Detect which cell encompasses the target text, then output its [X, Y] center coordinate. 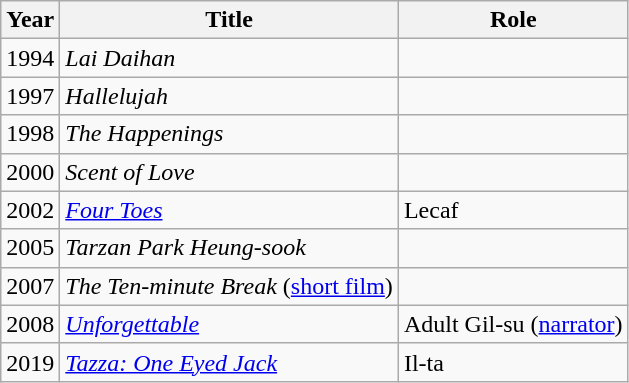
The Ten-minute Break (short film) [230, 286]
1994 [30, 58]
Adult Gil-su (narrator) [513, 324]
Unforgettable [230, 324]
2002 [30, 210]
The Happenings [230, 134]
2000 [30, 172]
2005 [30, 248]
Scent of Love [230, 172]
Tazza: One Eyed Jack [230, 362]
Four Toes [230, 210]
2008 [30, 324]
Year [30, 20]
1998 [30, 134]
Il-ta [513, 362]
2019 [30, 362]
1997 [30, 96]
Role [513, 20]
2007 [30, 286]
Lai Daihan [230, 58]
Lecaf [513, 210]
Hallelujah [230, 96]
Tarzan Park Heung-sook [230, 248]
Title [230, 20]
